Scan for the cell matching the given text and deliver its [x, y] coordinate at center. 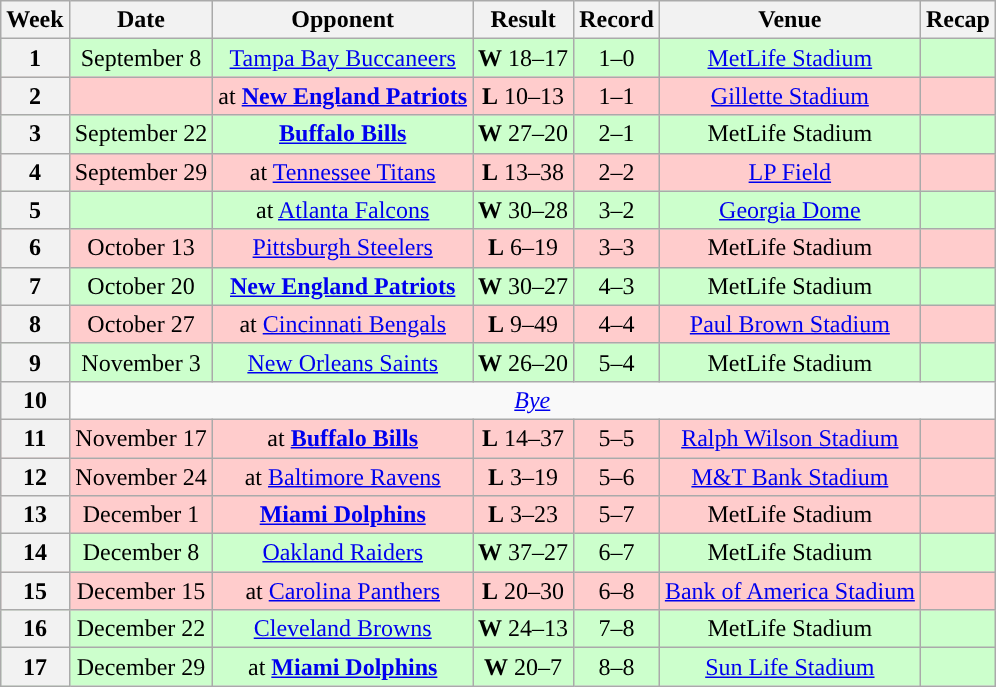
Recap [958, 20]
3–2 [617, 210]
5–7 [617, 515]
December 15 [141, 591]
5–5 [617, 438]
Miami Dolphins [343, 515]
September 8 [141, 58]
at New England Patriots [343, 96]
W 27–20 [524, 134]
Georgia Dome [790, 210]
6–8 [617, 591]
November 17 [141, 438]
at Tennessee Titans [343, 172]
Sun Life Stadium [790, 667]
6–7 [617, 553]
L 6–19 [524, 248]
Date [141, 20]
Opponent [343, 20]
November 3 [141, 362]
December 1 [141, 515]
October 20 [141, 286]
October 27 [141, 324]
17 [35, 667]
Bye [532, 400]
Oakland Raiders [343, 553]
at Cincinnati Bengals [343, 324]
13 [35, 515]
8 [35, 324]
Gillette Stadium [790, 96]
2 [35, 96]
5–6 [617, 477]
at Atlanta Falcons [343, 210]
Record [617, 20]
L 10–13 [524, 96]
6 [35, 248]
Tampa Bay Buccaneers [343, 58]
3–3 [617, 248]
5–4 [617, 362]
16 [35, 629]
1–0 [617, 58]
October 13 [141, 248]
Buffalo Bills [343, 134]
Venue [790, 20]
L 13–38 [524, 172]
L 9–49 [524, 324]
New Orleans Saints [343, 362]
7 [35, 286]
W 30–28 [524, 210]
14 [35, 553]
September 22 [141, 134]
LP Field [790, 172]
at Buffalo Bills [343, 438]
December 29 [141, 667]
Week [35, 20]
L 3–23 [524, 515]
Result [524, 20]
10 [35, 400]
4–3 [617, 286]
5 [35, 210]
2–1 [617, 134]
W 26–20 [524, 362]
L 20–30 [524, 591]
3 [35, 134]
W 18–17 [524, 58]
Bank of America Stadium [790, 591]
W 20–7 [524, 667]
L 3–19 [524, 477]
W 30–27 [524, 286]
1–1 [617, 96]
W 37–27 [524, 553]
12 [35, 477]
New England Patriots [343, 286]
M&T Bank Stadium [790, 477]
8–8 [617, 667]
W 24–13 [524, 629]
December 22 [141, 629]
Paul Brown Stadium [790, 324]
November 24 [141, 477]
4–4 [617, 324]
at Baltimore Ravens [343, 477]
December 8 [141, 553]
September 29 [141, 172]
15 [35, 591]
7–8 [617, 629]
L 14–37 [524, 438]
Pittsburgh Steelers [343, 248]
2–2 [617, 172]
4 [35, 172]
1 [35, 58]
Cleveland Browns [343, 629]
9 [35, 362]
11 [35, 438]
Ralph Wilson Stadium [790, 438]
at Miami Dolphins [343, 667]
at Carolina Panthers [343, 591]
